Output the [x, y] coordinate of the center of the cell containing the given text.  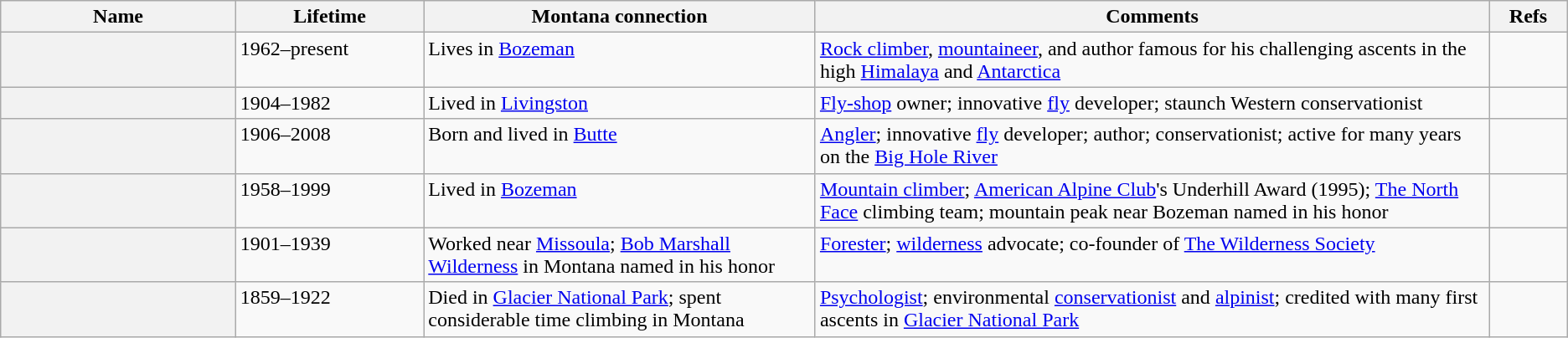
1904–1982 [329, 103]
Name [119, 17]
Fly-shop owner; innovative fly developer; staunch Western conservationist [1152, 103]
Lives in Bozeman [620, 60]
Rock climber, mountaineer, and author famous for his challenging ascents in the high Himalaya and Antarctica [1152, 60]
Montana connection [620, 17]
Lived in Bozeman [620, 201]
1901–1939 [329, 254]
Angler; innovative fly developer; author; conservationist; active for many years on the Big Hole River [1152, 146]
Lived in Livingston [620, 103]
Worked near Missoula; Bob Marshall Wilderness in Montana named in his honor [620, 254]
Refs [1529, 17]
1906–2008 [329, 146]
Born and lived in Butte [620, 146]
Comments [1152, 17]
Lifetime [329, 17]
Died in Glacier National Park; spent considerable time climbing in Montana [620, 310]
Mountain climber; American Alpine Club's Underhill Award (1995); The North Face climbing team; mountain peak near Bozeman named in his honor [1152, 201]
Psychologist; environmental conservationist and alpinist; credited with many first ascents in Glacier National Park [1152, 310]
Forester; wilderness advocate; co-founder of The Wilderness Society [1152, 254]
1962–present [329, 60]
1958–1999 [329, 201]
1859–1922 [329, 310]
